For the text-containing cell, return its midpoint in [X, Y] coordinate format. 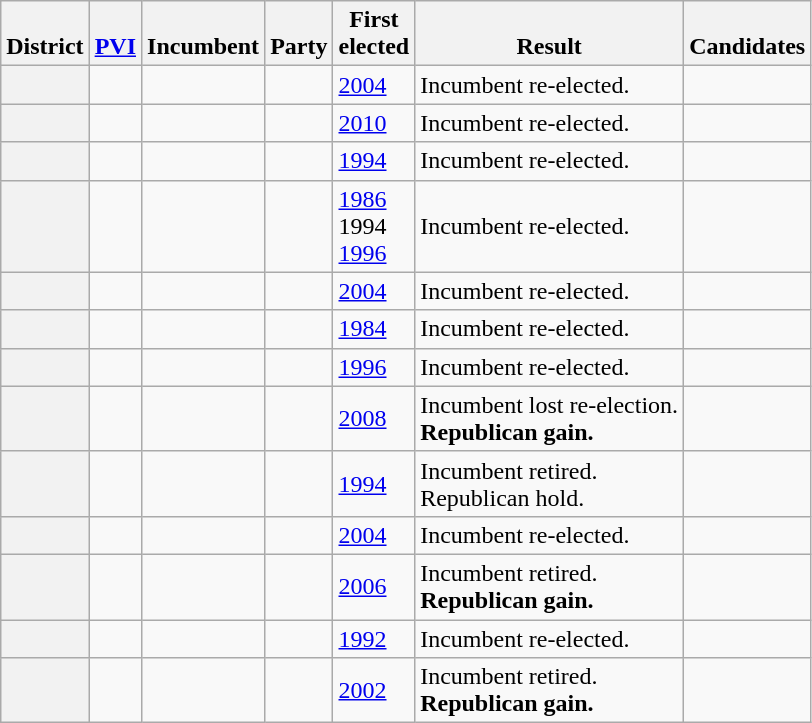
1992 [374, 639]
2008 [374, 418]
Result [550, 34]
2002 [374, 690]
PVI [115, 34]
Firstelected [374, 34]
2006 [374, 586]
1996 [374, 367]
Incumbent retired.Republican hold. [550, 484]
Candidates [748, 34]
19861994 1996 [374, 226]
Party [299, 34]
2010 [374, 123]
District [45, 34]
Incumbent lost re-election.Republican gain. [550, 418]
1984 [374, 329]
Incumbent [204, 34]
